Scan for the cell matching the given text and deliver its [X, Y] coordinate at center. 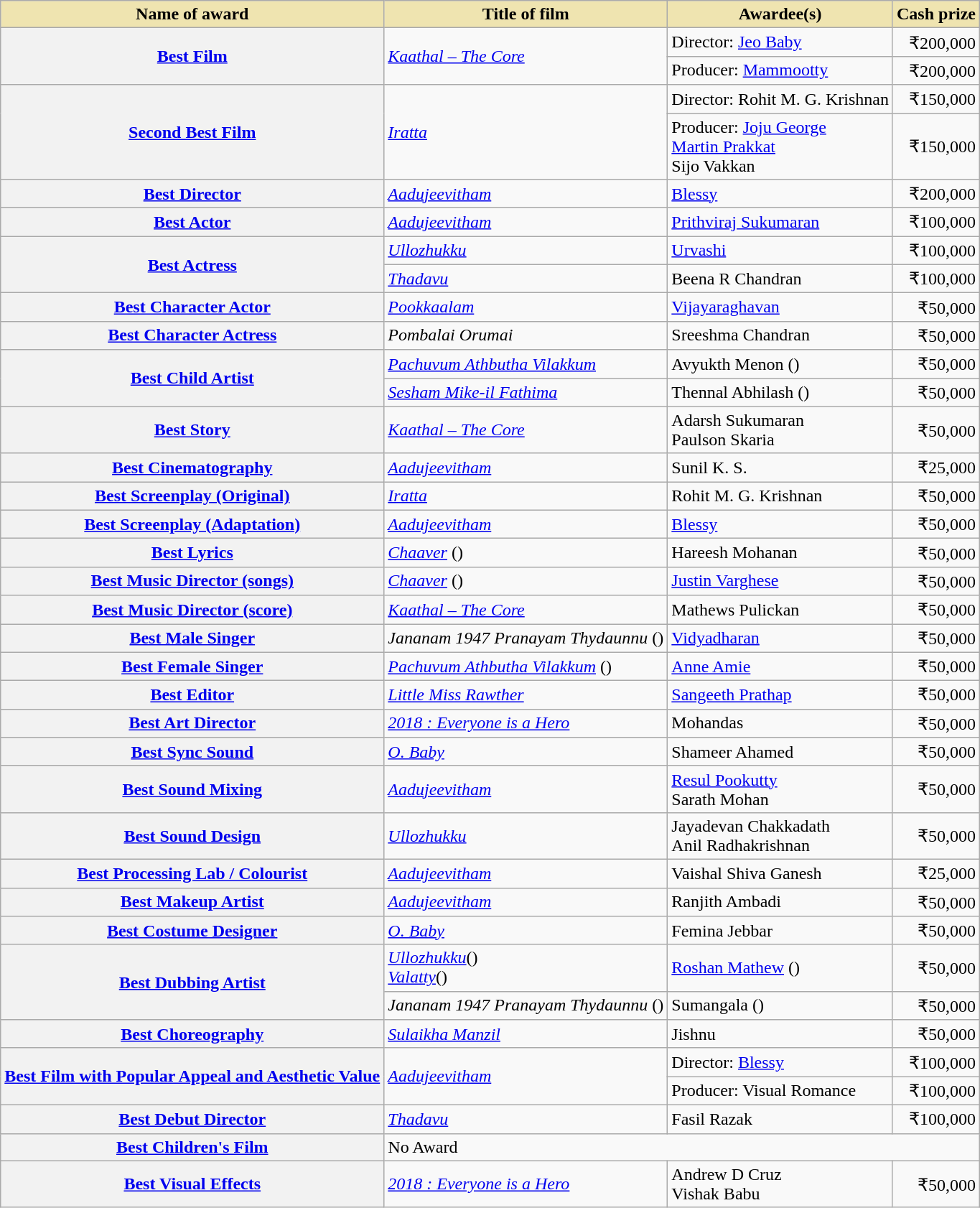
No Award [682, 1147]
Resul PookuttySarath Mohan [780, 789]
Jayadevan Chakkadath Anil Radhakrishnan [780, 836]
Name of award [192, 14]
Best Actress [192, 264]
Little Miss Rawther [526, 695]
Avyukth Menon () [780, 364]
Best Choreography [192, 1034]
Best Character Actress [192, 335]
Roshan Mathew () [780, 968]
Beena R Chandran [780, 279]
Cash prize [936, 14]
Best Costume Designer [192, 931]
Best Sync Sound [192, 752]
Sunil K. S. [780, 468]
Urvashi [780, 251]
Best Director [192, 194]
Sesham Mike-il Fathima [526, 392]
Producer: Joju GeorgeMartin PrakkatSijo Vakkan [780, 147]
Producer: Visual Romance [780, 1091]
Director: Jeo Baby [780, 42]
Ullozhukku()Valatty() [526, 968]
Best Film [192, 56]
Ranjith Ambadi [780, 902]
Best Actor [192, 222]
Adarsh SukumaranPaulson Skaria [780, 429]
Awardee(s) [780, 14]
Best Processing Lab / Colourist [192, 873]
Vidyadharan [780, 638]
Best Male Singer [192, 638]
Best Screenplay (Adaptation) [192, 524]
Best Music Director (songs) [192, 581]
Sulaikha Manzil [526, 1034]
Hareesh Mohanan [780, 553]
Best Story [192, 429]
Best Art Director [192, 723]
Best Dubbing Artist [192, 982]
Best Film with Popular Appeal and Aesthetic Value [192, 1076]
Best Makeup Artist [192, 902]
Anne Amie [780, 666]
Shameer Ahamed [780, 752]
Sreeshma Chandran [780, 335]
Rohit M. G. Krishnan [780, 496]
Pachuvum Athbutha Vilakkum [526, 364]
Producer: Mammootty [780, 70]
Thennal Abhilash () [780, 392]
Best Cinematography [192, 468]
Sumangala () [780, 1005]
Prithviraj Sukumaran [780, 222]
Femina Jebbar [780, 931]
Justin Varghese [780, 581]
Jishnu [780, 1034]
Best Music Director (score) [192, 610]
Best Female Singer [192, 666]
Best Editor [192, 695]
Best Sound Mixing [192, 789]
Best Sound Design [192, 836]
Fasil Razak [780, 1119]
Title of film [526, 14]
Best Character Actor [192, 307]
Best Visual Effects [192, 1184]
Sangeeth Prathap [780, 695]
Vaishal Shiva Ganesh [780, 873]
Best Screenplay (Original) [192, 496]
Second Best Film [192, 132]
Pachuvum Athbutha Vilakkum () [526, 666]
Pombalai Orumai [526, 335]
Best Children's Film [192, 1147]
Director: Blessy [780, 1062]
Best Lyrics [192, 553]
Director: Rohit M. G. Krishnan [780, 99]
Best Child Artist [192, 378]
Best Debut Director [192, 1119]
Vijayaraghavan [780, 307]
Andrew D Cruz Vishak Babu [780, 1184]
Mathews Pulickan [780, 610]
Mohandas [780, 723]
Pookkaalam [526, 307]
